From the cell containing the given text, extract its center point as (x, y) coordinate. 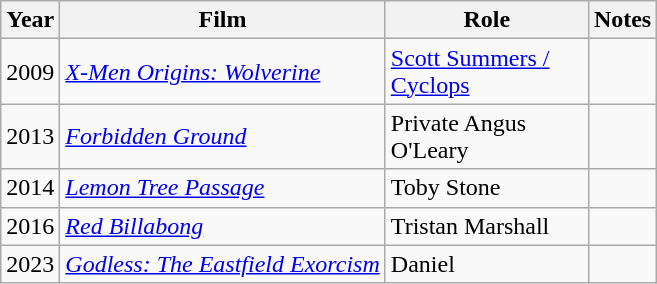
Toby Stone (486, 188)
Year (30, 20)
Godless: The Eastfield Exorcism (222, 264)
Forbidden Ground (222, 136)
2013 (30, 136)
Tristan Marshall (486, 226)
Role (486, 20)
2014 (30, 188)
Notes (622, 20)
Lemon Tree Passage (222, 188)
Film (222, 20)
2009 (30, 72)
Private Angus O'Leary (486, 136)
Red Billabong (222, 226)
2023 (30, 264)
Scott Summers / Cyclops (486, 72)
2016 (30, 226)
X-Men Origins: Wolverine (222, 72)
Daniel (486, 264)
